Extract the (x, y) coordinate from the center of the cell holding the provided text.  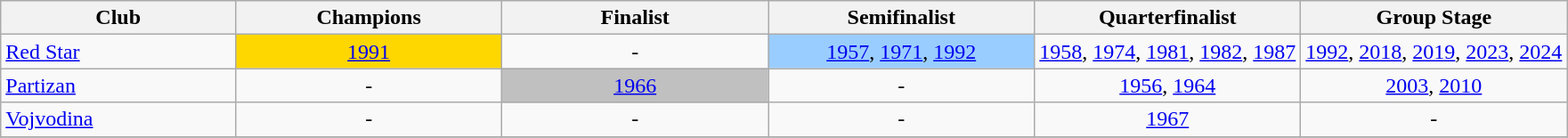
Partizan (118, 85)
1967 (1168, 119)
Finalist (636, 18)
2003, 2010 (1434, 85)
1992, 2018, 2019, 2023, 2024 (1434, 52)
Semifinalist (901, 18)
1956, 1964 (1168, 85)
Quarterfinalist (1168, 18)
1958, 1974, 1981, 1982, 1987 (1168, 52)
Group Stage (1434, 18)
Champions (369, 18)
1991 (369, 52)
Vojvodina (118, 119)
Club (118, 18)
1966 (636, 85)
Red Star (118, 52)
1957, 1971, 1992 (901, 52)
